For the text-containing cell, return its midpoint in (x, y) coordinate format. 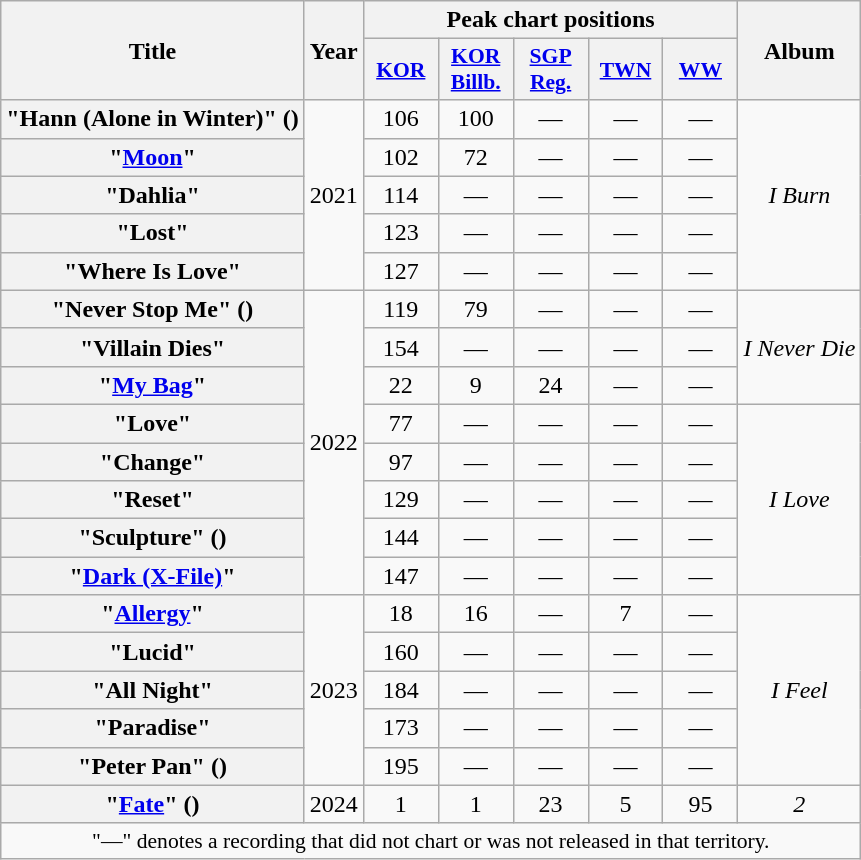
KORBillb. (476, 70)
154 (400, 347)
2022 (334, 442)
23 (550, 804)
22 (400, 385)
"Love" (153, 423)
18 (400, 614)
"Lucid" (153, 652)
"Villain Dies" (153, 347)
"Moon" (153, 157)
123 (400, 233)
"My Bag" (153, 385)
"Never Stop Me" () (153, 309)
9 (476, 385)
"—" denotes a recording that did not chart or was not released in that territory. (431, 841)
77 (400, 423)
KOR (400, 70)
127 (400, 271)
106 (400, 119)
95 (700, 804)
"Paradise" (153, 728)
114 (400, 195)
I Feel (800, 690)
"Peter Pan" () (153, 766)
79 (476, 309)
"Dark (X-File)" (153, 576)
2 (800, 804)
Album (800, 50)
2023 (334, 690)
2024 (334, 804)
100 (476, 119)
"Fate" () (153, 804)
72 (476, 157)
102 (400, 157)
24 (550, 385)
Year (334, 50)
TWN (626, 70)
"Dahlia" (153, 195)
2021 (334, 195)
"Where Is Love" (153, 271)
"All Night" (153, 690)
144 (400, 538)
147 (400, 576)
"Change" (153, 461)
119 (400, 309)
I Never Die (800, 347)
195 (400, 766)
160 (400, 652)
"Lost" (153, 233)
97 (400, 461)
I Love (800, 499)
7 (626, 614)
I Burn (800, 195)
173 (400, 728)
WW (700, 70)
5 (626, 804)
"Reset" (153, 500)
SGPReg. (550, 70)
129 (400, 500)
184 (400, 690)
Title (153, 50)
"Allergy" (153, 614)
"Sculpture" () (153, 538)
"Hann (Alone in Winter)" () (153, 119)
16 (476, 614)
Peak chart positions (550, 20)
